From the cell containing the given text, extract its center point as (x, y) coordinate. 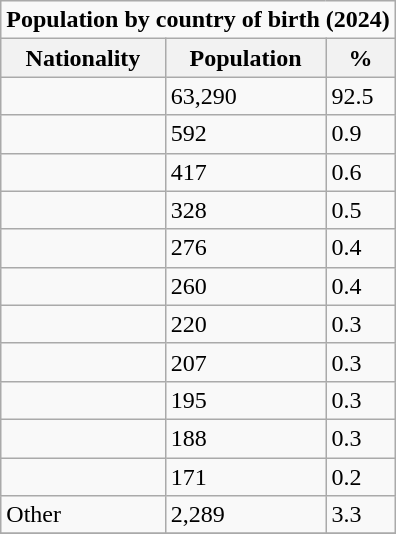
Nationality (83, 58)
276 (246, 248)
0.6 (360, 172)
592 (246, 134)
171 (246, 477)
207 (246, 362)
220 (246, 324)
195 (246, 400)
0.9 (360, 134)
% (360, 58)
3.3 (360, 515)
328 (246, 210)
0.2 (360, 477)
188 (246, 438)
92.5 (360, 96)
Population by country of birth (2024) (198, 20)
417 (246, 172)
Population (246, 58)
260 (246, 286)
0.5 (360, 210)
2,289 (246, 515)
Other (83, 515)
63,290 (246, 96)
